Extract the (x, y) coordinate from the center of the cell holding the provided text.  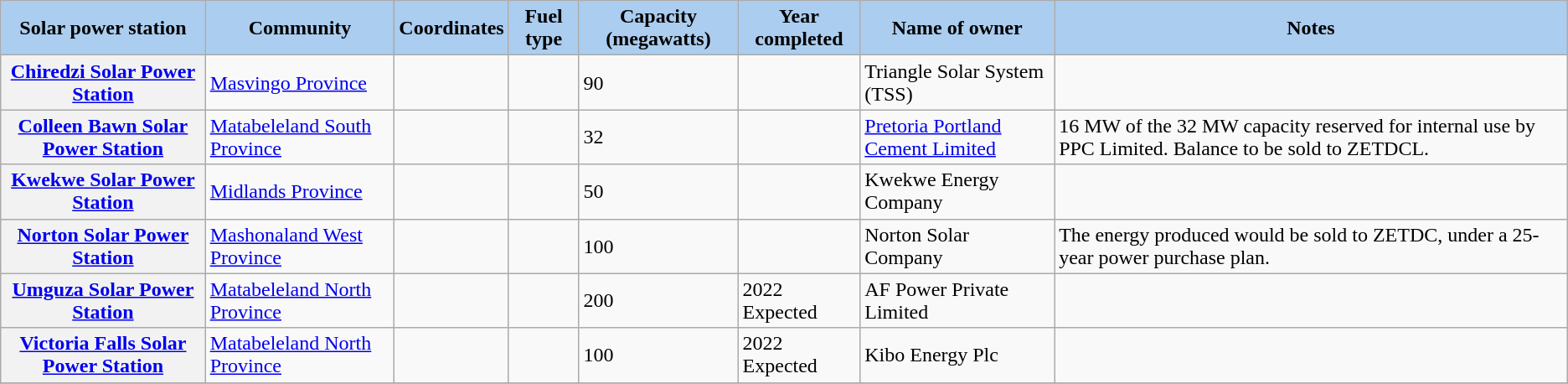
Matabeleland South Province (300, 138)
Kwekwe Solar Power Station (103, 191)
Fuel type (544, 29)
Community (300, 29)
32 (658, 138)
Norton Solar Company (957, 246)
Umguza Solar Power Station (103, 300)
Norton Solar Power Station (103, 246)
50 (658, 191)
Name of owner (957, 29)
Victoria Falls Solar Power Station (103, 355)
Solar power station (103, 29)
Kwekwe Energy Company (957, 191)
Triangle Solar System (TSS) (957, 82)
Notes (1312, 29)
Midlands Province (300, 191)
Masvingo Province (300, 82)
Pretoria Portland Cement Limited (957, 138)
200 (658, 300)
AF Power Private Limited (957, 300)
Coordinates (451, 29)
Year completed (799, 29)
Mashonaland West Province (300, 246)
Chiredzi Solar Power Station (103, 82)
90 (658, 82)
Colleen Bawn Solar Power Station (103, 138)
The energy produced would be sold to ZETDC, under a 25-year power purchase plan. (1312, 246)
Kibo Energy Plc (957, 355)
Capacity (megawatts) (658, 29)
16 MW of the 32 MW capacity reserved for internal use by PPC Limited. Balance to be sold to ZETDCL. (1312, 138)
